Detect which cell encompasses the target text, then output its [x, y] center coordinate. 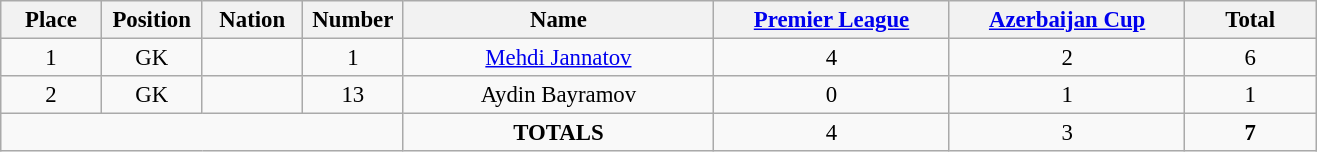
Mehdi Jannatov [558, 58]
Aydin Bayramov [558, 95]
Position [152, 20]
Nation [252, 20]
3 [1067, 133]
7 [1250, 133]
Total [1250, 20]
Premier League [832, 20]
6 [1250, 58]
Number [354, 20]
0 [832, 95]
Name [558, 20]
13 [354, 95]
TOTALS [558, 133]
Place [52, 20]
Azerbaijan Cup [1067, 20]
